Return (x, y) of the center of cell containing provided text 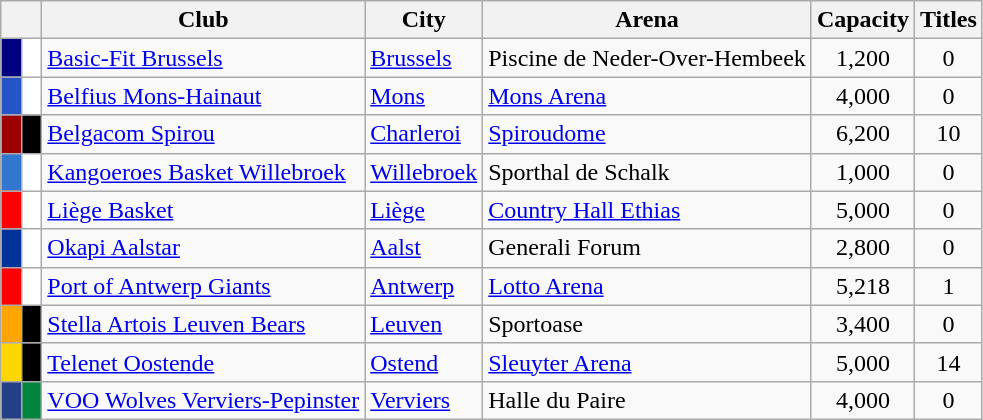
Liège Basket (204, 210)
Titles (948, 20)
10 (948, 134)
1 (948, 286)
Liège (424, 210)
Piscine de Neder-Over-Hembeek (648, 58)
Generali Forum (648, 248)
Willebroek (424, 172)
1,200 (862, 58)
3,400 (862, 324)
Stella Artois Leuven Bears (204, 324)
Basic-Fit Brussels (204, 58)
Okapi Aalstar (204, 248)
VOO Wolves Verviers-Pepinster (204, 400)
Brussels (424, 58)
Verviers (424, 400)
City (424, 20)
Telenet Oostende (204, 362)
Belgacom Spirou (204, 134)
Capacity (862, 20)
Leuven (424, 324)
Belfius Mons-Hainaut (204, 96)
Club (204, 20)
Arena (648, 20)
Aalst (424, 248)
Ostend (424, 362)
Lotto Arena (648, 286)
Mons (424, 96)
Charleroi (424, 134)
Sleuyter Arena (648, 362)
Mons Arena (648, 96)
Kangoeroes Basket Willebroek (204, 172)
Sportoase (648, 324)
1,000 (862, 172)
14 (948, 362)
Country Hall Ethias (648, 210)
Port of Antwerp Giants (204, 286)
Spiroudome (648, 134)
5,218 (862, 286)
Halle du Paire (648, 400)
Sporthal de Schalk (648, 172)
2,800 (862, 248)
Antwerp (424, 286)
6,200 (862, 134)
